Scan for the cell matching the given text and deliver its (X, Y) coordinate at center. 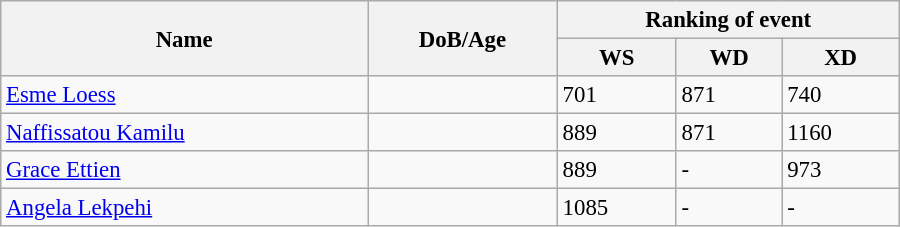
WD (729, 58)
Esme Loess (184, 95)
Name (184, 38)
740 (840, 95)
1085 (616, 208)
WS (616, 58)
701 (616, 95)
1160 (840, 133)
Angela Lekpehi (184, 208)
Ranking of event (728, 20)
973 (840, 170)
XD (840, 58)
Naffissatou Kamilu (184, 133)
DoB/Age (463, 38)
Grace Ettien (184, 170)
